Return [X, Y] of the center of cell containing provided text 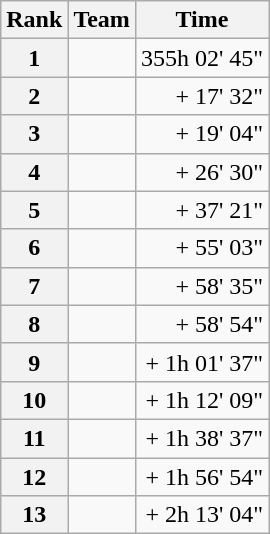
Rank [34, 20]
+ 19' 04" [202, 134]
9 [34, 362]
+ 58' 54" [202, 324]
11 [34, 438]
+ 1h 56' 54" [202, 477]
+ 17' 32" [202, 96]
10 [34, 400]
Team [102, 20]
+ 55' 03" [202, 248]
+ 1h 38' 37" [202, 438]
12 [34, 477]
+ 1h 01' 37" [202, 362]
4 [34, 172]
+ 37' 21" [202, 210]
8 [34, 324]
+ 58' 35" [202, 286]
2 [34, 96]
3 [34, 134]
7 [34, 286]
+ 1h 12' 09" [202, 400]
1 [34, 58]
+ 26' 30" [202, 172]
6 [34, 248]
5 [34, 210]
13 [34, 515]
Time [202, 20]
355h 02' 45" [202, 58]
+ 2h 13' 04" [202, 515]
